Find where the given text appears and provide that cell's center as [X, Y] coordinate. 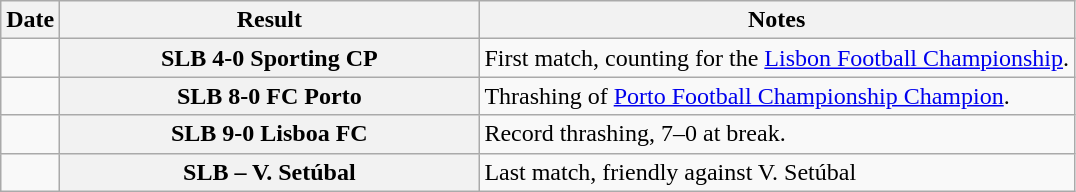
Notes [777, 20]
Date [30, 20]
SLB 9-0 Lisboa FC [270, 134]
Last match, friendly against V. Setúbal [777, 172]
Thrashing of Porto Football Championship Champion. [777, 96]
SLB – V. Setúbal [270, 172]
SLB 8-0 FC Porto [270, 96]
Record thrashing, 7–0 at break. [777, 134]
SLB 4-0 Sporting CP [270, 58]
First match, counting for the Lisbon Football Championship. [777, 58]
Result [270, 20]
